Determine the [x, y] coordinate at the center of the cell enclosing the given text.  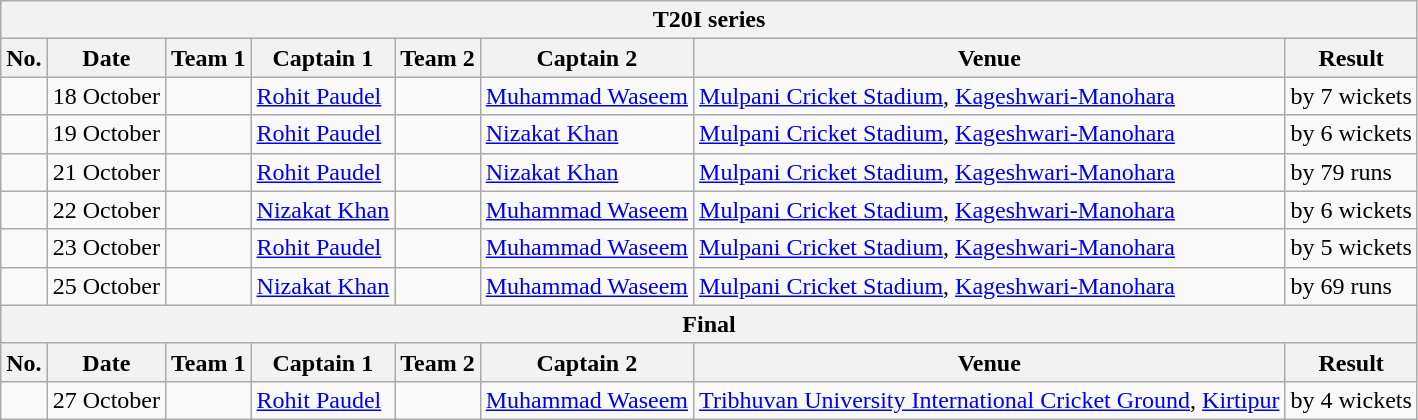
18 October [106, 96]
19 October [106, 134]
21 October [106, 172]
23 October [106, 248]
by 5 wickets [1351, 248]
27 October [106, 400]
22 October [106, 210]
Final [710, 324]
T20I series [710, 20]
by 69 runs [1351, 286]
by 4 wickets [1351, 400]
Tribhuvan University International Cricket Ground, Kirtipur [990, 400]
by 79 runs [1351, 172]
25 October [106, 286]
by 7 wickets [1351, 96]
